Scan for the cell matching the given text and deliver its (x, y) coordinate at center. 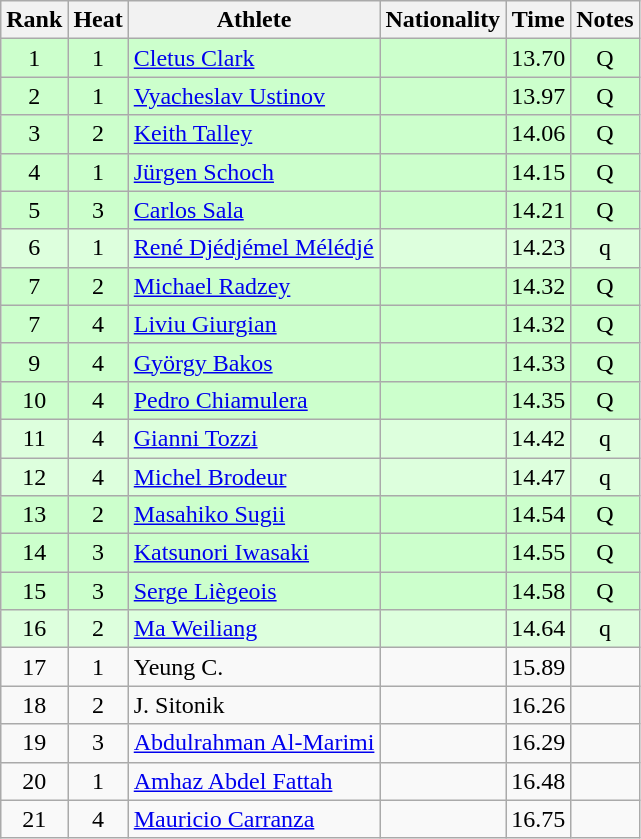
5 (34, 210)
16.26 (538, 705)
Heat (98, 20)
14.35 (538, 400)
15.89 (538, 667)
16 (34, 629)
René Djédjémel Mélédjé (254, 248)
Pedro Chiamulera (254, 400)
Nationality (443, 20)
Abdulrahman Al-Marimi (254, 743)
Michel Brodeur (254, 477)
14.64 (538, 629)
Masahiko Sugii (254, 515)
Notes (605, 20)
14.23 (538, 248)
13 (34, 515)
Gianni Tozzi (254, 438)
14.47 (538, 477)
14.55 (538, 553)
Jürgen Schoch (254, 172)
13.97 (538, 96)
Cletus Clark (254, 58)
Mauricio Carranza (254, 819)
12 (34, 477)
Yeung C. (254, 667)
14.33 (538, 362)
14.42 (538, 438)
Vyacheslav Ustinov (254, 96)
Athlete (254, 20)
Time (538, 20)
16.29 (538, 743)
17 (34, 667)
13.70 (538, 58)
14.15 (538, 172)
Liviu Giurgian (254, 324)
11 (34, 438)
14.06 (538, 134)
Katsunori Iwasaki (254, 553)
Ma Weiliang (254, 629)
9 (34, 362)
Rank (34, 20)
20 (34, 781)
10 (34, 400)
16.75 (538, 819)
6 (34, 248)
14 (34, 553)
J. Sitonik (254, 705)
14.54 (538, 515)
Amhaz Abdel Fattah (254, 781)
Serge Liègeois (254, 591)
15 (34, 591)
14.21 (538, 210)
21 (34, 819)
Keith Talley (254, 134)
Carlos Sala (254, 210)
16.48 (538, 781)
Michael Radzey (254, 286)
György Bakos (254, 362)
14.58 (538, 591)
18 (34, 705)
19 (34, 743)
